Identify which cell holds the provided text, then report its [X, Y] central coordinate. 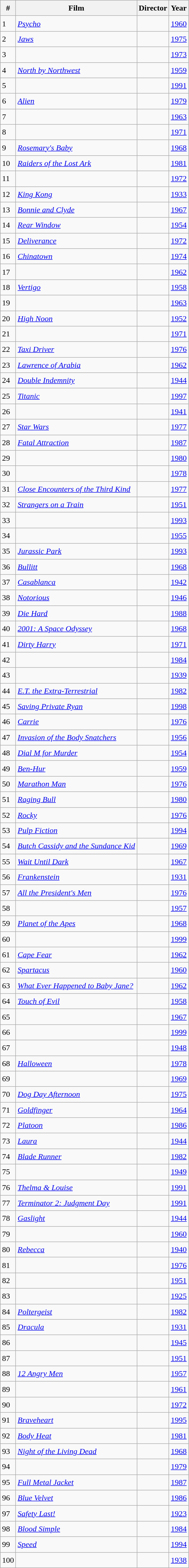
Blade Runner [76, 1156]
94 [8, 1467]
38 [8, 598]
65 [8, 1017]
Rear Window [76, 226]
99 [8, 1545]
Full Metal Jacket [76, 1483]
North by Northwest [76, 70]
Star Wars [76, 427]
1961 [178, 1389]
30 [8, 474]
8 [8, 132]
12 [8, 195]
Taxi Driver [76, 350]
42 [8, 660]
5 [8, 86]
64 [8, 1001]
13 [8, 210]
48 [8, 753]
Die Hard [76, 613]
60 [8, 939]
Poltergeist [76, 1312]
Jaws [76, 39]
29 [8, 458]
67 [8, 1048]
Invasion of the Body Snatchers [76, 737]
# [8, 8]
Butch Cassidy and the Sundance Kid [76, 846]
1945 [178, 1343]
1974 [178, 257]
1948 [178, 1048]
All the President's Men [76, 892]
Carrie [76, 722]
24 [8, 381]
34 [8, 536]
70 [8, 1094]
76 [8, 1188]
Night of the Living Dead [76, 1452]
95 [8, 1483]
83 [8, 1296]
1940 [178, 1250]
Bonnie and Clyde [76, 210]
58 [8, 908]
Laura [76, 1141]
46 [8, 722]
78 [8, 1219]
Touch of Evil [76, 1001]
100 [8, 1560]
1925 [178, 1296]
1949 [178, 1172]
85 [8, 1327]
Braveheart [76, 1420]
36 [8, 567]
22 [8, 350]
18 [8, 288]
Thelma & Louise [76, 1188]
Psycho [76, 24]
1946 [178, 598]
1933 [178, 195]
19 [8, 303]
53 [8, 830]
1941 [178, 412]
1964 [178, 1110]
Alien [76, 101]
Spartacus [76, 970]
89 [8, 1389]
Rebecca [76, 1250]
1942 [178, 582]
Blue Velvet [76, 1498]
1973 [178, 55]
Director [153, 8]
Deliverance [76, 241]
Saving Private Ryan [76, 706]
Notorious [76, 598]
81 [8, 1265]
90 [8, 1405]
27 [8, 427]
56 [8, 877]
88 [8, 1374]
31 [8, 489]
96 [8, 1498]
68 [8, 1063]
40 [8, 629]
1955 [178, 536]
Film [76, 8]
Halloween [76, 1063]
69 [8, 1079]
Planet of the Apes [76, 923]
47 [8, 737]
63 [8, 986]
52 [8, 815]
11 [8, 179]
49 [8, 768]
Rocky [76, 815]
9 [8, 148]
1923 [178, 1514]
39 [8, 613]
Raiders of the Lost Ark [76, 163]
1938 [178, 1560]
Fatal Attraction [76, 443]
Dial M for Murder [76, 753]
Terminator 2: Judgment Day [76, 1203]
61 [8, 955]
79 [8, 1234]
Safety Last! [76, 1514]
1939 [178, 675]
1956 [178, 737]
7 [8, 117]
1988 [178, 613]
54 [8, 846]
84 [8, 1312]
Jurassic Park [76, 551]
16 [8, 257]
50 [8, 784]
51 [8, 799]
1952 [178, 319]
Titanic [76, 396]
97 [8, 1514]
23 [8, 365]
72 [8, 1125]
15 [8, 241]
44 [8, 691]
14 [8, 226]
Frankenstein [76, 877]
80 [8, 1250]
Year [178, 8]
Vertigo [76, 288]
King Kong [76, 195]
High Noon [76, 319]
Raging Bull [76, 799]
Bullitt [76, 567]
86 [8, 1343]
Dracula [76, 1327]
32 [8, 505]
Wait Until Dark [76, 861]
25 [8, 396]
Platoon [76, 1125]
Marathon Man [76, 784]
73 [8, 1141]
1995 [178, 1420]
82 [8, 1281]
Blood Simple [76, 1529]
74 [8, 1156]
28 [8, 443]
35 [8, 551]
43 [8, 675]
Chinatown [76, 257]
4 [8, 70]
Casablanca [76, 582]
17 [8, 272]
2 [8, 39]
Dog Day Afternoon [76, 1094]
12 Angry Men [76, 1374]
87 [8, 1358]
6 [8, 101]
62 [8, 970]
77 [8, 1203]
Gaslight [76, 1219]
20 [8, 319]
98 [8, 1529]
Strangers on a Train [76, 505]
37 [8, 582]
59 [8, 923]
93 [8, 1452]
Double Indemnity [76, 381]
Close Encounters of the Third Kind [76, 489]
Cape Fear [76, 955]
26 [8, 412]
33 [8, 520]
45 [8, 706]
E.T. the Extra-Terrestrial [76, 691]
57 [8, 892]
41 [8, 644]
Body Heat [76, 1436]
91 [8, 1420]
Rosemary's Baby [76, 148]
Pulp Fiction [76, 830]
Ben-Hur [76, 768]
2001: A Space Odyssey [76, 629]
10 [8, 163]
Lawrence of Arabia [76, 365]
75 [8, 1172]
3 [8, 55]
Dirty Harry [76, 644]
1997 [178, 396]
92 [8, 1436]
1998 [178, 706]
21 [8, 334]
What Ever Happened to Baby Jane? [76, 986]
Goldfinger [76, 1110]
Speed [76, 1545]
71 [8, 1110]
55 [8, 861]
1 [8, 24]
66 [8, 1032]
